Detect which cell encompasses the target text, then output its [x, y] center coordinate. 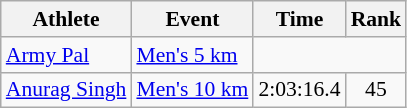
Men's 5 km [192, 55]
45 [376, 90]
Athlete [66, 19]
Army Pal [66, 55]
Men's 10 km [192, 90]
Rank [376, 19]
Time [299, 19]
Event [192, 19]
Anurag Singh [66, 90]
2:03:16.4 [299, 90]
